Locate the cell with the specified text and output its (x, y) center coordinate. 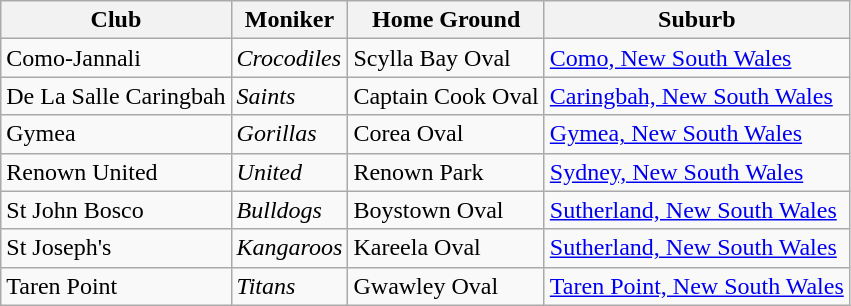
Gymea, New South Wales (696, 134)
Boystown Oval (446, 210)
Caringbah, New South Wales (696, 96)
Kareela Oval (446, 248)
Club (116, 20)
Como, New South Wales (696, 58)
Suburb (696, 20)
Titans (290, 286)
Moniker (290, 20)
Renown Park (446, 172)
St Joseph's (116, 248)
Como-Jannali (116, 58)
Gwawley Oval (446, 286)
Bulldogs (290, 210)
Sydney, New South Wales (696, 172)
Renown United (116, 172)
Gymea (116, 134)
Kangaroos (290, 248)
Home Ground (446, 20)
Saints (290, 96)
Crocodiles (290, 58)
United (290, 172)
Gorillas (290, 134)
Taren Point (116, 286)
St John Bosco (116, 210)
De La Salle Caringbah (116, 96)
Corea Oval (446, 134)
Captain Cook Oval (446, 96)
Scylla Bay Oval (446, 58)
Taren Point, New South Wales (696, 286)
